Determine the [X, Y] coordinate at the center of the cell enclosing the given text.  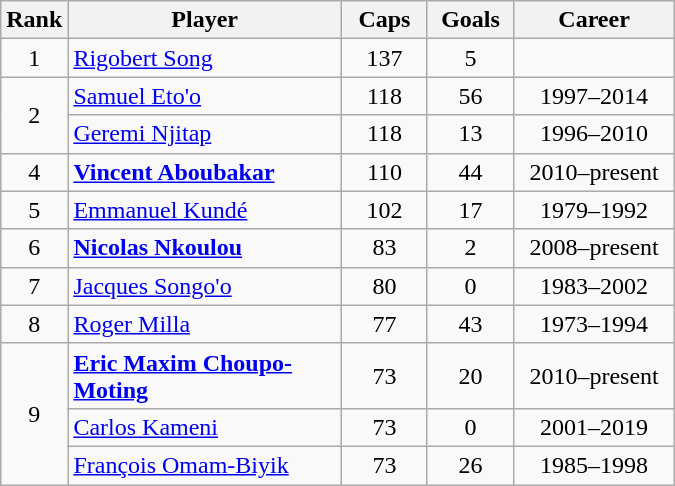
1 [34, 58]
1983–2002 [594, 286]
Goals [470, 20]
20 [470, 376]
43 [470, 324]
Eric Maxim Choupo-Moting [205, 376]
17 [470, 210]
137 [384, 58]
Emmanuel Kundé [205, 210]
44 [470, 172]
77 [384, 324]
Samuel Eto'o [205, 96]
2008–present [594, 248]
8 [34, 324]
6 [34, 248]
7 [34, 286]
26 [470, 465]
1996–2010 [594, 134]
102 [384, 210]
1997–2014 [594, 96]
1973–1994 [594, 324]
Geremi Njitap [205, 134]
4 [34, 172]
Rank [34, 20]
Caps [384, 20]
Player [205, 20]
Nicolas Nkoulou [205, 248]
Rigobert Song [205, 58]
1985–1998 [594, 465]
Vincent Aboubakar [205, 172]
56 [470, 96]
Roger Milla [205, 324]
2001–2019 [594, 427]
Jacques Songo'o [205, 286]
80 [384, 286]
Career [594, 20]
9 [34, 414]
13 [470, 134]
110 [384, 172]
83 [384, 248]
Carlos Kameni [205, 427]
1979–1992 [594, 210]
François Omam-Biyik [205, 465]
